Capture the cell that displays the provided text and extract its [X, Y] central coordinate. 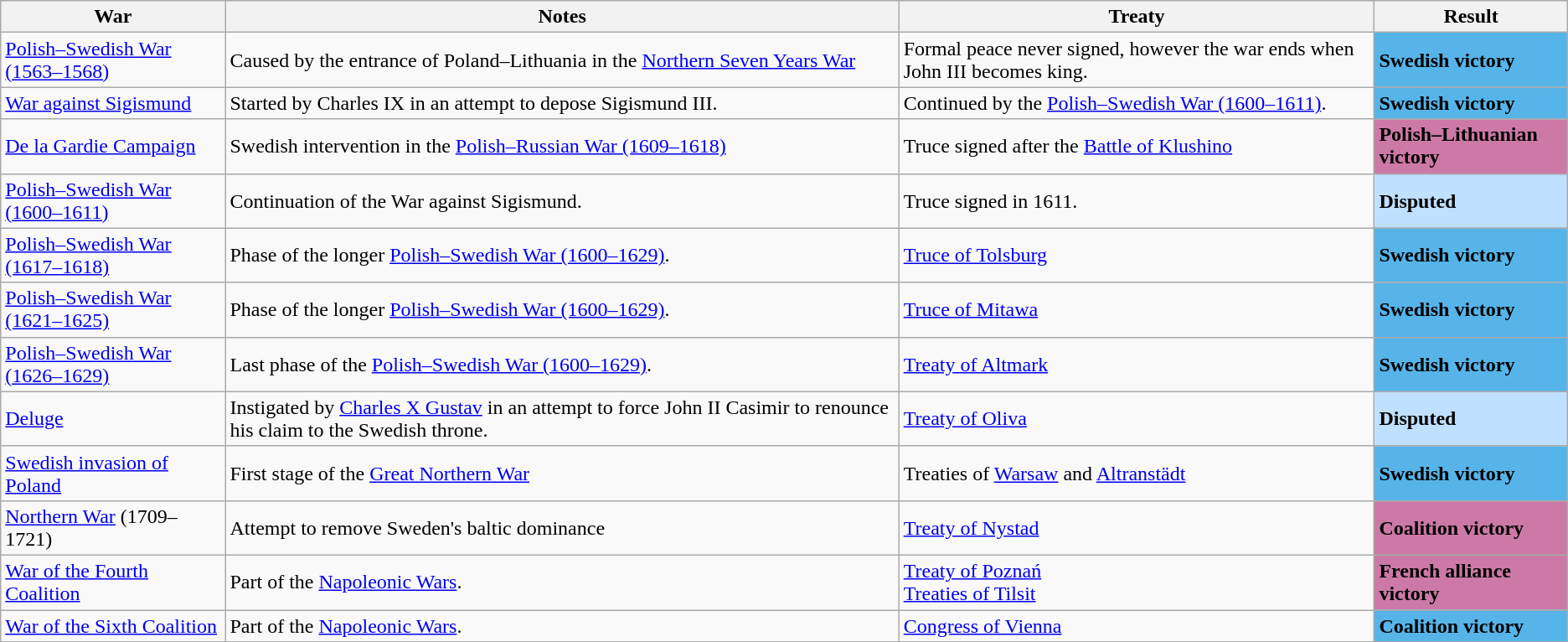
Treaty of Altmark [1137, 364]
War of the Fourth Coalition [113, 582]
Continuation of the War against Sigismund. [562, 201]
French alliance victory [1471, 582]
Result [1471, 17]
Swedish invasion of Poland [113, 473]
Instigated by Charles X Gustav in an attempt to force John II Casimir to renounce his claim to the Swedish throne. [562, 419]
Polish–Lithuanian victory [1471, 146]
Polish–Swedish War (1626–1629) [113, 364]
Truce of Mitawa [1137, 310]
First stage of the Great Northern War [562, 473]
Polish–Swedish War (1563–1568) [113, 60]
Truce signed in 1611. [1137, 201]
Last phase of the Polish–Swedish War (1600–1629). [562, 364]
Polish–Swedish War (1617–1618) [113, 255]
Treaty of Oliva [1137, 419]
Deluge [113, 419]
Polish–Swedish War (1600–1611) [113, 201]
War [113, 17]
Treaty of Poznań Treaties of Tilsit [1137, 582]
Caused by the entrance of Poland–Lithuania in the Northern Seven Years War [562, 60]
Congress of Vienna [1137, 626]
Attempt to remove Sweden's baltic dominance [562, 528]
De la Gardie Campaign [113, 146]
Polish–Swedish War (1621–1625) [113, 310]
Truce signed after the Battle of Klushino [1137, 146]
War of the Sixth Coalition [113, 626]
Northern War (1709–1721) [113, 528]
Continued by the Polish–Swedish War (1600–1611). [1137, 103]
Started by Charles IX in an attempt to depose Sigismund III. [562, 103]
War against Sigismund [113, 103]
Formal peace never signed, however the war ends when John III becomes king. [1137, 60]
Truce of Tolsburg [1137, 255]
Treaties of Warsaw and Altranstädt [1137, 473]
Swedish intervention in the Polish–Russian War (1609–1618) [562, 146]
Treaty [1137, 17]
Treaty of Nystad [1137, 528]
Notes [562, 17]
